Return (X, Y) of the center of cell containing provided text 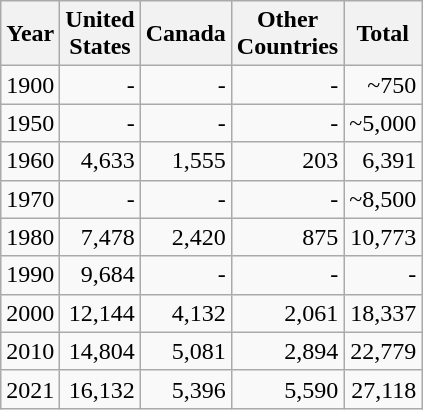
1980 (30, 237)
16,132 (100, 389)
10,773 (383, 237)
2000 (30, 313)
14,804 (100, 351)
Year (30, 34)
United States (100, 34)
203 (287, 161)
27,118 (383, 389)
1990 (30, 275)
2,420 (186, 237)
1900 (30, 85)
1950 (30, 123)
~8,500 (383, 199)
2010 (30, 351)
5,081 (186, 351)
6,391 (383, 161)
Other Countries (287, 34)
1960 (30, 161)
12,144 (100, 313)
875 (287, 237)
1,555 (186, 161)
9,684 (100, 275)
18,337 (383, 313)
1970 (30, 199)
2021 (30, 389)
~5,000 (383, 123)
~750 (383, 85)
5,590 (287, 389)
4,132 (186, 313)
5,396 (186, 389)
Total (383, 34)
7,478 (100, 237)
Canada (186, 34)
2,061 (287, 313)
22,779 (383, 351)
4,633 (100, 161)
2,894 (287, 351)
